Provide the [X, Y] coordinate of the cell's center where the given text is located.  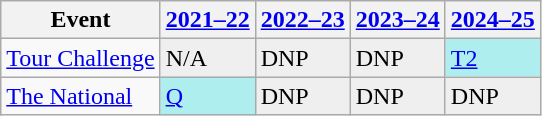
2023–24 [398, 20]
N/A [208, 58]
2021–22 [208, 20]
Q [208, 96]
Tour Challenge [80, 58]
The National [80, 96]
Event [80, 20]
2022–23 [302, 20]
2024–25 [492, 20]
T2 [492, 58]
